Output the (X, Y) coordinate of the center of the cell containing the given text.  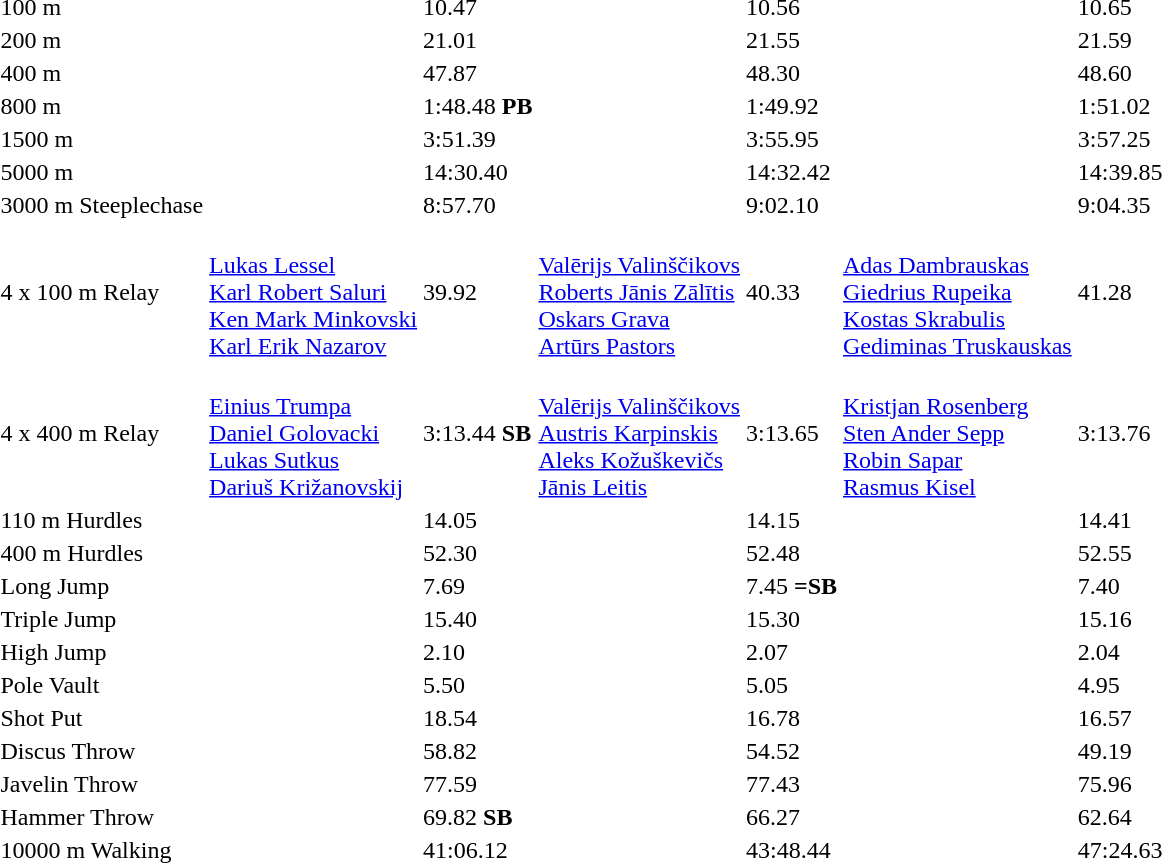
Valērijs ValinščikovsRoberts Jānis ZālītisOskars GravaArtūrs Pastors (640, 292)
15.40 (478, 619)
7.69 (478, 586)
14:30.40 (478, 172)
14.05 (478, 520)
40.33 (791, 292)
58.82 (478, 751)
Lukas LesselKarl Robert SaluriKen Mark MinkovskiKarl Erik Nazarov (314, 292)
3:13.65 (791, 433)
21.01 (478, 40)
14.15 (791, 520)
8:57.70 (478, 205)
47.87 (478, 73)
77.59 (478, 784)
18.54 (478, 718)
77.43 (791, 784)
15.30 (791, 619)
14:32.42 (791, 172)
66.27 (791, 817)
16.78 (791, 718)
48.30 (791, 73)
2.10 (478, 652)
9:02.10 (791, 205)
54.52 (791, 751)
69.82 SB (478, 817)
3:51.39 (478, 139)
Valērijs ValinščikovsAustris KarpinskisAleks KožuškevičsJānis Leitis (640, 433)
1:49.92 (791, 106)
52.30 (478, 553)
3:13.44 SB (478, 433)
5.05 (791, 685)
Kristjan RosenbergSten Ander SeppRobin SaparRasmus Kisel (958, 433)
1:48.48 PB (478, 106)
3:55.95 (791, 139)
7.45 =SB (791, 586)
Einius TrumpaDaniel GolovackiLukas SutkusDariuš Križanovskij (314, 433)
Adas DambrauskasGiedrius RupeikaKostas SkrabulisGediminas Truskauskas (958, 292)
21.55 (791, 40)
5.50 (478, 685)
39.92 (478, 292)
2.07 (791, 652)
52.48 (791, 553)
